Determine the (X, Y) coordinate at the center of the cell enclosing the given text.  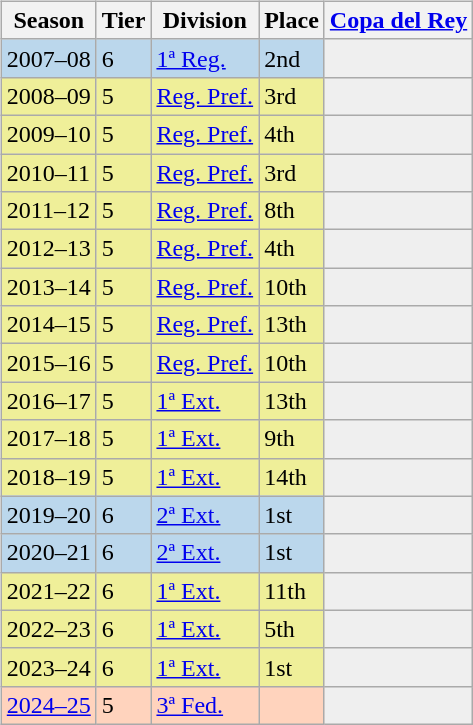
2012–13 (48, 249)
Division (205, 20)
2007–08 (48, 58)
5th (292, 629)
Place (292, 20)
2020–21 (48, 553)
14th (292, 477)
2018–19 (48, 477)
1ª Reg. (205, 58)
3ª Fed. (205, 705)
2008–09 (48, 96)
Season (48, 20)
2016–17 (48, 401)
2017–18 (48, 439)
Copa del Rey (398, 20)
2024–25 (48, 705)
2014–15 (48, 325)
2nd (292, 58)
2010–11 (48, 173)
9th (292, 439)
Tier (124, 20)
2021–22 (48, 591)
2015–16 (48, 363)
2013–14 (48, 287)
8th (292, 211)
11th (292, 591)
2011–12 (48, 211)
2023–24 (48, 667)
2019–20 (48, 515)
2022–23 (48, 629)
2009–10 (48, 134)
